Search for the cell housing the specified text and yield its [x, y] center coordinate. 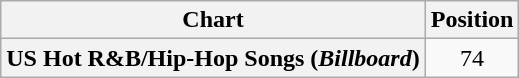
Chart [213, 20]
74 [472, 58]
US Hot R&B/Hip-Hop Songs (Billboard) [213, 58]
Position [472, 20]
